Return (x, y) of the center of cell containing provided text 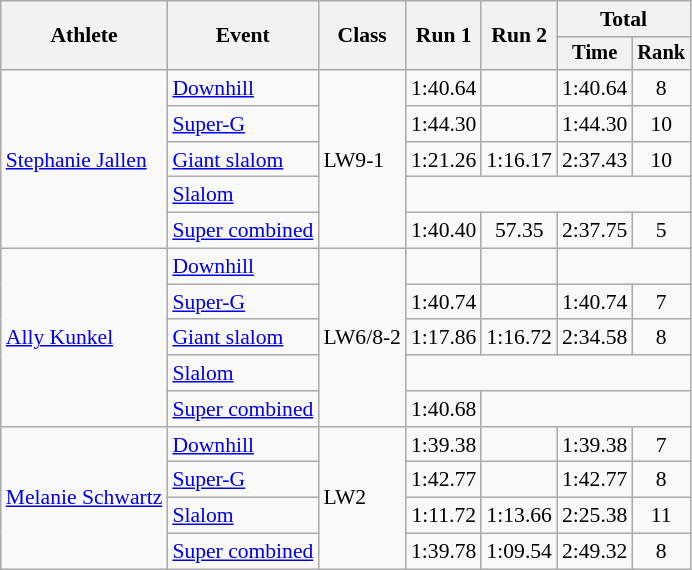
LW9-1 (362, 159)
Stephanie Jallen (84, 159)
Total (624, 19)
1:40.68 (444, 409)
Rank (661, 54)
1:13.66 (518, 516)
2:34.58 (594, 338)
Athlete (84, 36)
57.35 (518, 231)
2:49.32 (594, 552)
LW6/8-2 (362, 338)
1:11.72 (444, 516)
LW2 (362, 498)
5 (661, 231)
2:25.38 (594, 516)
Run 1 (444, 36)
Melanie Schwartz (84, 498)
11 (661, 516)
2:37.75 (594, 231)
Class (362, 36)
1:16.17 (518, 160)
1:39.78 (444, 552)
Time (594, 54)
Ally Kunkel (84, 338)
1:16.72 (518, 338)
Event (242, 36)
1:21.26 (444, 160)
1:40.40 (444, 231)
1:17.86 (444, 338)
1:09.54 (518, 552)
2:37.43 (594, 160)
Run 2 (518, 36)
